Return (x, y) of the center of cell containing provided text 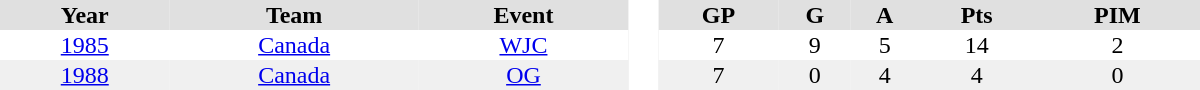
14 (976, 45)
Pts (976, 15)
Event (524, 15)
1988 (85, 75)
GP (718, 15)
5 (885, 45)
A (885, 15)
WJC (524, 45)
2 (1118, 45)
Year (85, 15)
OG (524, 75)
1985 (85, 45)
Team (294, 15)
9 (815, 45)
G (815, 15)
PIM (1118, 15)
